Scan for the cell matching the given text and deliver its [X, Y] coordinate at center. 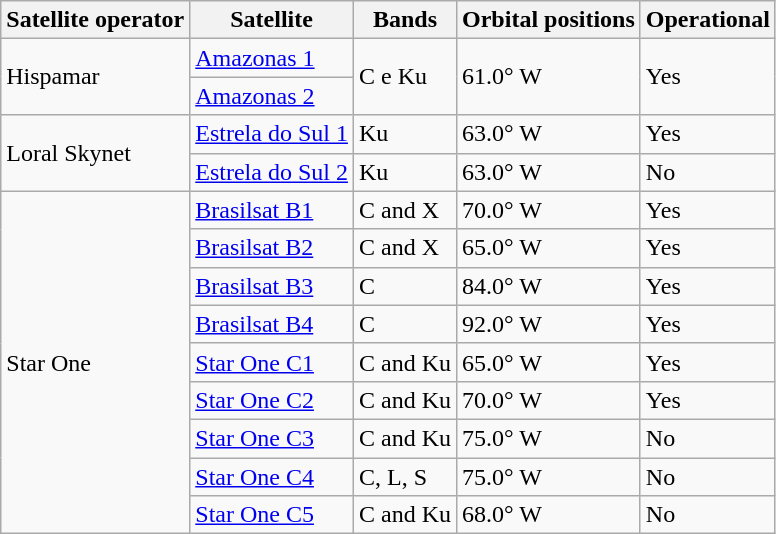
61.0° W [549, 77]
Operational [708, 20]
92.0° W [549, 324]
Amazonas 2 [272, 96]
Star One C4 [272, 477]
Amazonas 1 [272, 58]
C, L, S [404, 477]
Hispamar [96, 77]
84.0° W [549, 286]
Orbital positions [549, 20]
C e Ku [404, 77]
Star One C3 [272, 438]
Star One C2 [272, 400]
Star One C5 [272, 515]
Satellite [272, 20]
Bands [404, 20]
68.0° W [549, 515]
Star One C1 [272, 362]
Estrela do Sul 1 [272, 134]
Star One [96, 362]
Loral Skynet [96, 153]
Brasilsat B4 [272, 324]
Brasilsat B1 [272, 210]
Brasilsat B2 [272, 248]
Estrela do Sul 2 [272, 172]
Brasilsat B3 [272, 286]
Satellite operator [96, 20]
